From the cell containing the given text, extract its center point as [x, y] coordinate. 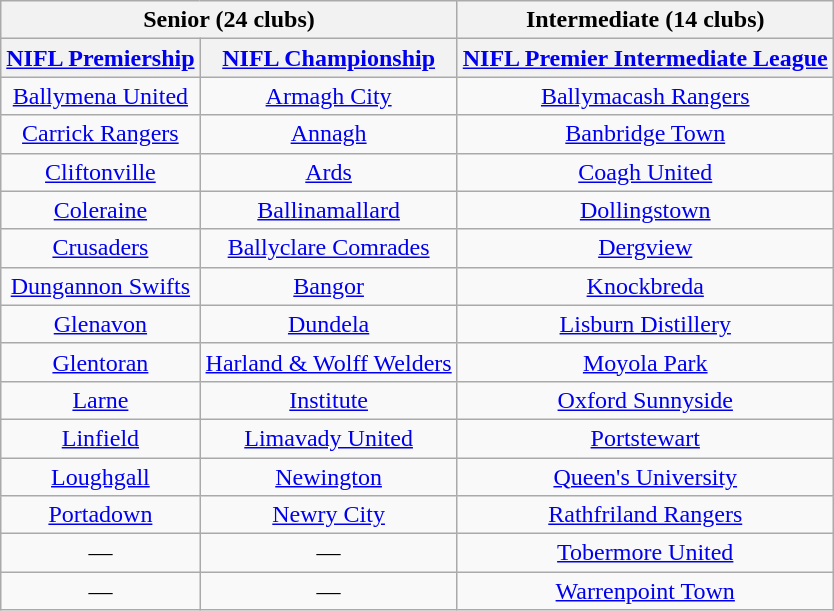
Senior (24 clubs) [229, 20]
Dundela [328, 324]
Cliftonville [100, 172]
Ballymacash Rangers [645, 96]
Ards [328, 172]
Lisburn Distillery [645, 324]
Intermediate (14 clubs) [645, 20]
Warrenpoint Town [645, 591]
Coagh United [645, 172]
NIFL Premiership [100, 58]
Portstewart [645, 438]
Annagh [328, 134]
Limavady United [328, 438]
Crusaders [100, 248]
Harland & Wolff Welders [328, 362]
Newington [328, 477]
Rathfriland Rangers [645, 515]
Queen's University [645, 477]
Newry City [328, 515]
Institute [328, 400]
Loughgall [100, 477]
Bangor [328, 286]
Dergview [645, 248]
Larne [100, 400]
Glentoran [100, 362]
Oxford Sunnyside [645, 400]
Ballinamallard [328, 210]
Knockbreda [645, 286]
Ballyclare Comrades [328, 248]
Ballymena United [100, 96]
Armagh City [328, 96]
Moyola Park [645, 362]
Dollingstown [645, 210]
Carrick Rangers [100, 134]
NIFL Premier Intermediate League [645, 58]
Portadown [100, 515]
NIFL Championship [328, 58]
Linfield [100, 438]
Dungannon Swifts [100, 286]
Banbridge Town [645, 134]
Tobermore United [645, 553]
Coleraine [100, 210]
Glenavon [100, 324]
